Find where the given text appears and provide that cell's center as (X, Y) coordinate. 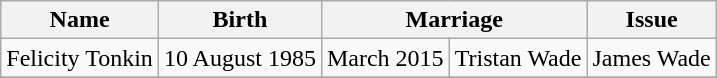
Felicity Tonkin (80, 58)
James Wade (652, 58)
10 August 1985 (240, 58)
Issue (652, 20)
Marriage (454, 20)
Birth (240, 20)
Name (80, 20)
March 2015 (385, 58)
Tristan Wade (518, 58)
